Search for the cell housing the specified text and yield its [x, y] center coordinate. 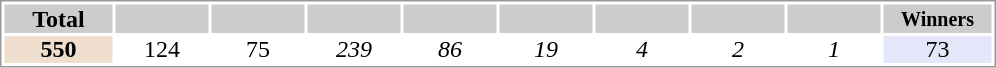
239 [354, 50]
4 [642, 50]
1 [834, 50]
2 [738, 50]
75 [258, 50]
124 [162, 50]
86 [450, 50]
Winners [938, 18]
73 [938, 50]
19 [546, 50]
550 [58, 50]
Total [58, 18]
